Identify which cell holds the provided text, then report its (x, y) central coordinate. 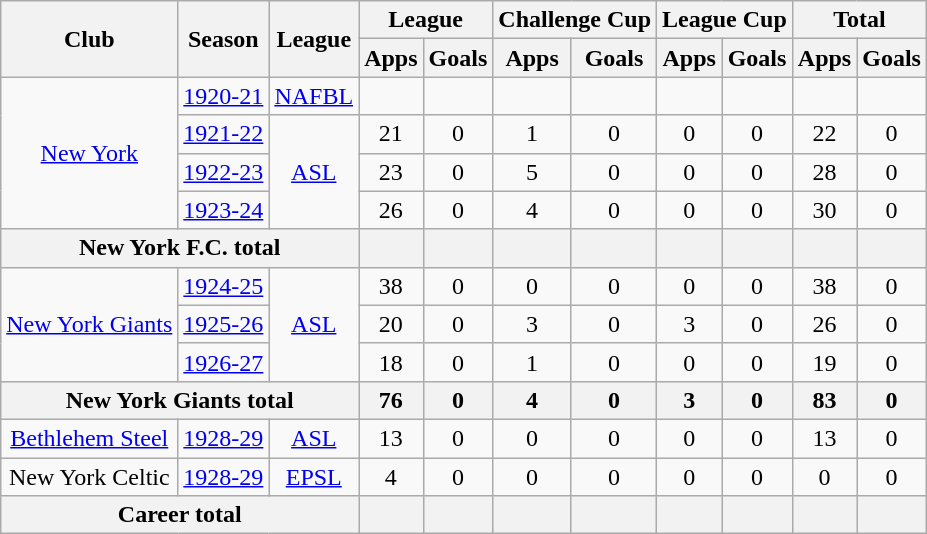
EPSL (314, 477)
28 (824, 172)
21 (391, 134)
League Cup (725, 20)
Career total (180, 515)
76 (391, 400)
Challenge Cup (575, 20)
83 (824, 400)
1921-22 (224, 134)
1922-23 (224, 172)
22 (824, 134)
1925-26 (224, 324)
New York (90, 153)
New York Celtic (90, 477)
19 (824, 362)
New York Giants total (180, 400)
Season (224, 39)
New York F.C. total (180, 248)
20 (391, 324)
23 (391, 172)
1926-27 (224, 362)
Club (90, 39)
5 (532, 172)
18 (391, 362)
NAFBL (314, 96)
1923-24 (224, 210)
Bethlehem Steel (90, 438)
Total (859, 20)
1920-21 (224, 96)
30 (824, 210)
New York Giants (90, 324)
1924-25 (224, 286)
